From the cell containing the given text, extract its center point as (x, y) coordinate. 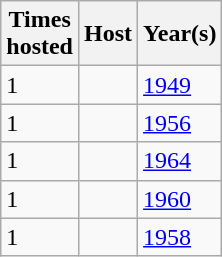
Host (108, 34)
1949 (180, 85)
1956 (180, 123)
1964 (180, 161)
1958 (180, 237)
Times hosted (40, 34)
Year(s) (180, 34)
1960 (180, 199)
